Scan for the cell matching the given text and deliver its [X, Y] coordinate at center. 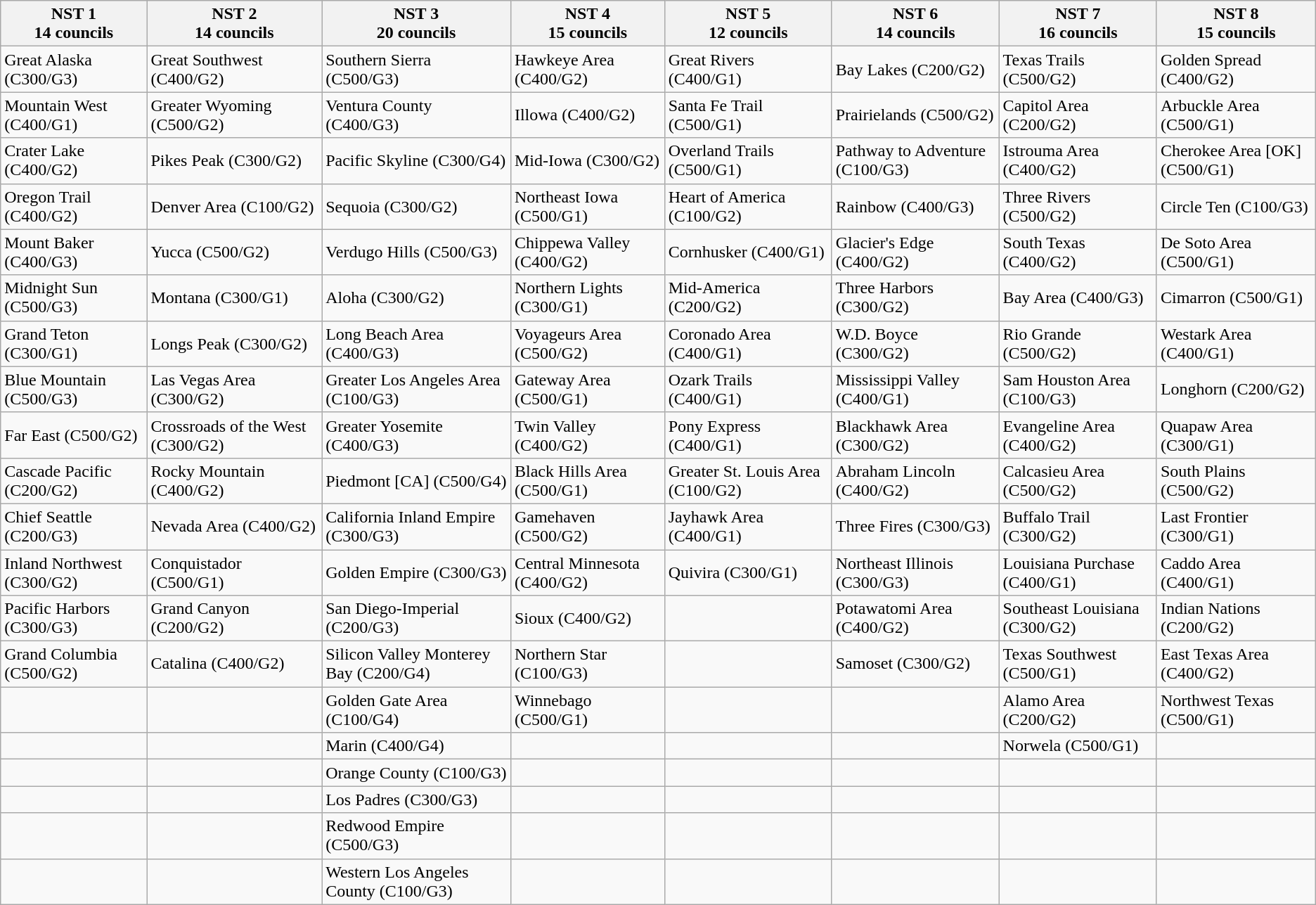
Piedmont [CA] (C500/G4) [416, 481]
Jayhawk Area (C400/G1) [748, 526]
Twin Valley (C400/G2) [588, 435]
Golden Gate Area (C100/G4) [416, 710]
Rocky Mountain (C400/G2) [235, 481]
Blue Mountain (C500/G3) [74, 390]
Orange County (C100/G3) [416, 773]
Oregon Trail (C400/G2) [74, 207]
NST 8 15 councils [1236, 24]
San Diego-Imperial (C200/G3) [416, 619]
Southeast Louisiana (C300/G2) [1078, 619]
NST 4 15 councils [588, 24]
Bay Lakes (C200/G2) [915, 69]
Long Beach Area (C400/G3) [416, 343]
Las Vegas Area (C300/G2) [235, 390]
South Plains (C500/G2) [1236, 481]
Aloha (C300/G2) [416, 298]
Catalina (C400/G2) [235, 664]
Chippewa Valley (C400/G2) [588, 252]
Redwood Empire (C500/G3) [416, 835]
Greater Yosemite (C400/G3) [416, 435]
Golden Spread (C400/G2) [1236, 69]
Blackhawk Area (C300/G2) [915, 435]
Buffalo Trail (C300/G2) [1078, 526]
Winnebago (C500/G1) [588, 710]
Three Rivers (C500/G2) [1078, 207]
Los Padres (C300/G3) [416, 800]
Pacific Skyline (C300/G4) [416, 160]
Ventura County (C400/G3) [416, 115]
Golden Empire (C300/G3) [416, 572]
Quapaw Area (C300/G1) [1236, 435]
Ozark Trails (C400/G1) [748, 390]
Western Los Angeles County (C100/G3) [416, 882]
Montana (C300/G1) [235, 298]
Mississippi Valley (C400/G1) [915, 390]
Mid-America (C200/G2) [748, 298]
Inland Northwest (C300/G2) [74, 572]
Cascade Pacific (C200/G2) [74, 481]
Far East (C500/G2) [74, 435]
Sam Houston Area (C100/G3) [1078, 390]
Calcasieu Area (C500/G2) [1078, 481]
Pikes Peak (C300/G2) [235, 160]
Three Harbors (C300/G2) [915, 298]
NST 2 14 councils [235, 24]
Caddo Area (C400/G1) [1236, 572]
Pathway to Adventure (C100/G3) [915, 160]
Grand Canyon (C200/G2) [235, 619]
Pony Express (C400/G1) [748, 435]
Mount Baker (C400/G3) [74, 252]
Great Alaska (C300/G3) [74, 69]
Arbuckle Area (C500/G1) [1236, 115]
Northern Star (C100/G3) [588, 664]
NST 1 14 councils [74, 24]
Central Minnesota (C400/G2) [588, 572]
Greater Los Angeles Area (C100/G3) [416, 390]
East Texas Area (C400/G2) [1236, 664]
Alamo Area (C200/G2) [1078, 710]
Longs Peak (C300/G2) [235, 343]
Sequoia (C300/G2) [416, 207]
Cornhusker (C400/G1) [748, 252]
Louisiana Purchase (C400/G1) [1078, 572]
Indian Nations (C200/G2) [1236, 619]
Illowa (C400/G2) [588, 115]
W.D. Boyce (C300/G2) [915, 343]
Capitol Area (C200/G2) [1078, 115]
Northeast Illinois (C300/G3) [915, 572]
Voyageurs Area (C500/G2) [588, 343]
Black Hills Area (C500/G1) [588, 481]
Silicon Valley Monterey Bay (C200/G4) [416, 664]
Conquistador (C500/G1) [235, 572]
Southern Sierra (C500/G3) [416, 69]
Santa Fe Trail (C500/G1) [748, 115]
Gamehaven (C500/G2) [588, 526]
Texas Southwest (C500/G1) [1078, 664]
De Soto Area (C500/G1) [1236, 252]
Sioux (C400/G2) [588, 619]
Denver Area (C100/G2) [235, 207]
Chief Seattle (C200/G3) [74, 526]
NST 5 12 councils [748, 24]
Cimarron (C500/G1) [1236, 298]
Pacific Harbors (C300/G3) [74, 619]
Quivira (C300/G1) [748, 572]
Crossroads of the West (C300/G2) [235, 435]
Grand Columbia (C500/G2) [74, 664]
Greater St. Louis Area (C100/G2) [748, 481]
Marin (C400/G4) [416, 746]
Grand Teton (C300/G1) [74, 343]
NST 7 16 councils [1078, 24]
Last Frontier (C300/G1) [1236, 526]
Mountain West (C400/G1) [74, 115]
Potawatomi Area (C400/G2) [915, 619]
Longhorn (C200/G2) [1236, 390]
Coronado Area (C400/G1) [748, 343]
Abraham Lincoln (C400/G2) [915, 481]
Yucca (C500/G2) [235, 252]
Bay Area (C400/G3) [1078, 298]
NST 6 14 councils [915, 24]
Great Rivers (C400/G1) [748, 69]
NST 3 20 councils [416, 24]
Nevada Area (C400/G2) [235, 526]
Northern Lights (C300/G1) [588, 298]
Rio Grande (C500/G2) [1078, 343]
Northeast Iowa (C500/G1) [588, 207]
Verdugo Hills (C500/G3) [416, 252]
Prairielands (C500/G2) [915, 115]
Rainbow (C400/G3) [915, 207]
South Texas (C400/G2) [1078, 252]
Samoset (C300/G2) [915, 664]
Norwela (C500/G1) [1078, 746]
Istrouma Area (C400/G2) [1078, 160]
Northwest Texas (C500/G1) [1236, 710]
Hawkeye Area (C400/G2) [588, 69]
Mid-Iowa (C300/G2) [588, 160]
Heart of America (C100/G2) [748, 207]
Great Southwest (C400/G2) [235, 69]
Westark Area (C400/G1) [1236, 343]
Cherokee Area [OK] (C500/G1) [1236, 160]
California Inland Empire (C300/G3) [416, 526]
Greater Wyoming (C500/G2) [235, 115]
Texas Trails (C500/G2) [1078, 69]
Three Fires (C300/G3) [915, 526]
Evangeline Area (C400/G2) [1078, 435]
Overland Trails (C500/G1) [748, 160]
Midnight Sun (C500/G3) [74, 298]
Glacier's Edge (C400/G2) [915, 252]
Gateway Area (C500/G1) [588, 390]
Circle Ten (C100/G3) [1236, 207]
Crater Lake (C400/G2) [74, 160]
